Return the [X, Y] coordinate for the center point of the cell that contains the specified text.  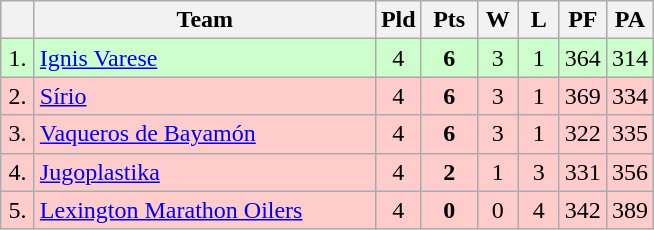
369 [582, 96]
PF [582, 20]
335 [630, 134]
Pts [449, 20]
1. [18, 58]
Jugoplastika [204, 172]
334 [630, 96]
322 [582, 134]
5. [18, 210]
Ignis Varese [204, 58]
3. [18, 134]
342 [582, 210]
389 [630, 210]
L [538, 20]
Lexington Marathon Oilers [204, 210]
2 [449, 172]
314 [630, 58]
Pld [398, 20]
PA [630, 20]
364 [582, 58]
331 [582, 172]
356 [630, 172]
Team [204, 20]
2. [18, 96]
Vaqueros de Bayamón [204, 134]
W [498, 20]
4. [18, 172]
Sírio [204, 96]
